For the text-containing cell, return its midpoint in (x, y) coordinate format. 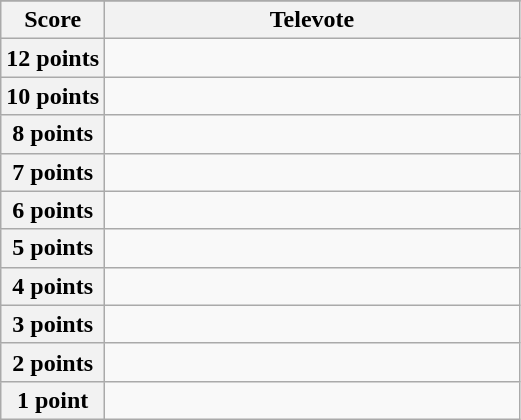
1 point (53, 400)
12 points (53, 58)
7 points (53, 172)
8 points (53, 134)
10 points (53, 96)
6 points (53, 210)
Televote (312, 20)
5 points (53, 248)
2 points (53, 362)
Score (53, 20)
3 points (53, 324)
4 points (53, 286)
